Pinpoint the cell where the given text exists, returning its (x, y) midpoint coordinate. 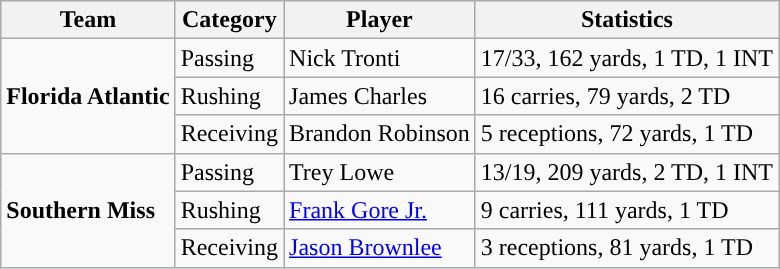
Jason Brownlee (380, 248)
James Charles (380, 96)
16 carries, 79 yards, 2 TD (626, 96)
13/19, 209 yards, 2 TD, 1 INT (626, 172)
9 carries, 111 yards, 1 TD (626, 210)
Team (88, 20)
Brandon Robinson (380, 134)
Player (380, 20)
Statistics (626, 20)
Frank Gore Jr. (380, 210)
3 receptions, 81 yards, 1 TD (626, 248)
Trey Lowe (380, 172)
Florida Atlantic (88, 96)
17/33, 162 yards, 1 TD, 1 INT (626, 58)
5 receptions, 72 yards, 1 TD (626, 134)
Nick Tronti (380, 58)
Category (229, 20)
Southern Miss (88, 210)
